Capture the cell that displays the provided text and extract its [X, Y] central coordinate. 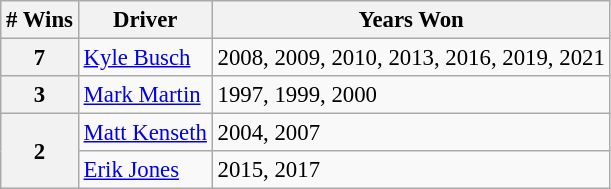
7 [40, 58]
# Wins [40, 20]
Kyle Busch [145, 58]
1997, 1999, 2000 [411, 95]
Erik Jones [145, 170]
2004, 2007 [411, 133]
Matt Kenseth [145, 133]
3 [40, 95]
Years Won [411, 20]
2008, 2009, 2010, 2013, 2016, 2019, 2021 [411, 58]
Mark Martin [145, 95]
Driver [145, 20]
2015, 2017 [411, 170]
2 [40, 152]
